Determine the (x, y) coordinate at the center of the cell enclosing the given text.  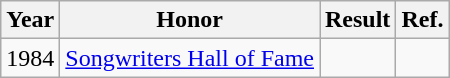
Songwriters Hall of Fame (190, 58)
Year (30, 20)
Ref. (422, 20)
Honor (190, 20)
1984 (30, 58)
Result (358, 20)
